From the cell containing the given text, extract its center point as [x, y] coordinate. 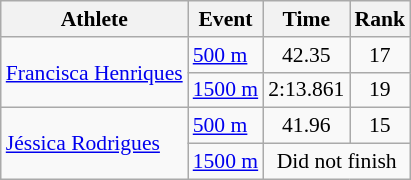
41.96 [306, 126]
Time [306, 19]
Rank [380, 19]
17 [380, 55]
42.35 [306, 55]
2:13.861 [306, 90]
Jéssica Rodrigues [94, 144]
15 [380, 126]
Athlete [94, 19]
Did not finish [336, 162]
Event [226, 19]
19 [380, 90]
Francisca Henriques [94, 72]
